Return [x, y] of the center of cell containing provided text 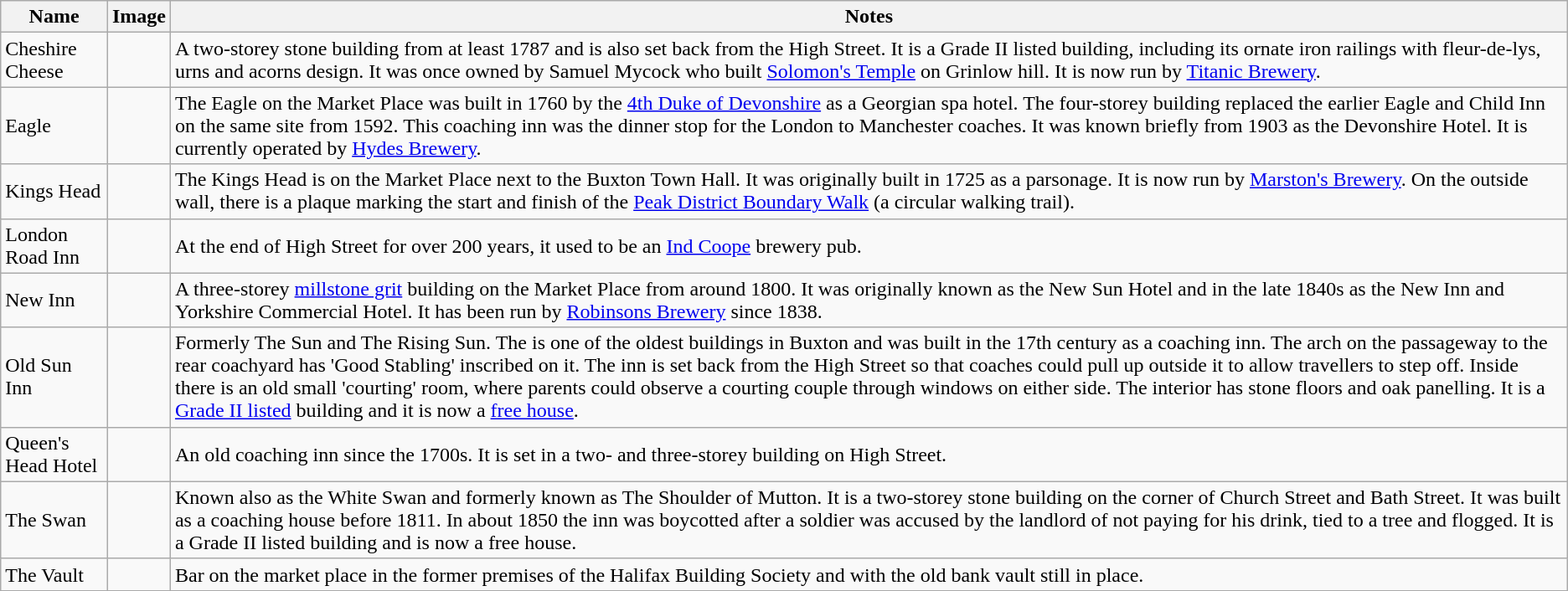
An old coaching inn since the 1700s. It is set in a two- and three-storey building on High Street. [869, 454]
Old Sun Inn [54, 377]
Bar on the market place in the former premises of the Halifax Building Society and with the old bank vault still in place. [869, 574]
Name [54, 17]
Kings Head [54, 191]
At the end of High Street for over 200 years, it used to be an Ind Coope brewery pub. [869, 246]
Queen's Head Hotel [54, 454]
London Road Inn [54, 246]
Image [139, 17]
Eagle [54, 126]
The Swan [54, 520]
New Inn [54, 300]
Notes [869, 17]
The Vault [54, 574]
Cheshire Cheese [54, 60]
